Extract the (x, y) coordinate from the center of the cell holding the provided text.  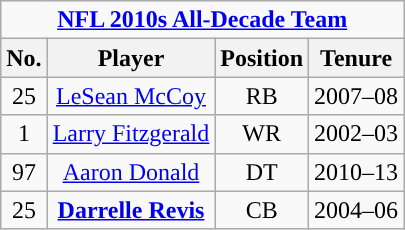
2010–13 (356, 172)
WR (262, 134)
RB (262, 96)
No. (24, 58)
Larry Fitzgerald (131, 134)
2002–03 (356, 134)
2004–06 (356, 210)
Aaron Donald (131, 172)
LeSean McCoy (131, 96)
Position (262, 58)
2007–08 (356, 96)
Player (131, 58)
Tenure (356, 58)
NFL 2010s All-Decade Team (202, 20)
1 (24, 134)
97 (24, 172)
DT (262, 172)
Darrelle Revis (131, 210)
CB (262, 210)
